From the cell containing the given text, extract its center point as [X, Y] coordinate. 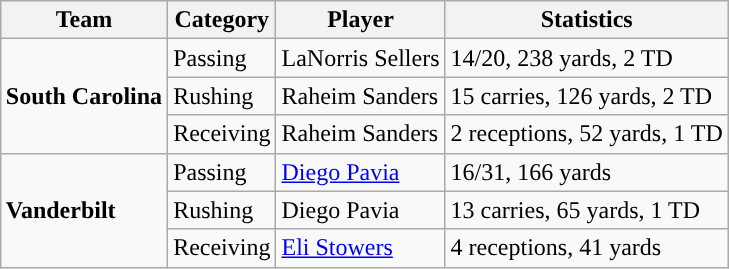
4 receptions, 41 yards [586, 248]
South Carolina [84, 96]
16/31, 166 yards [586, 172]
14/20, 238 yards, 2 TD [586, 58]
Statistics [586, 20]
Vanderbilt [84, 210]
Team [84, 20]
13 carries, 65 yards, 1 TD [586, 210]
LaNorris Sellers [360, 58]
Player [360, 20]
Eli Stowers [360, 248]
2 receptions, 52 yards, 1 TD [586, 134]
Category [222, 20]
15 carries, 126 yards, 2 TD [586, 96]
